Identify which cell holds the provided text, then report its [X, Y] central coordinate. 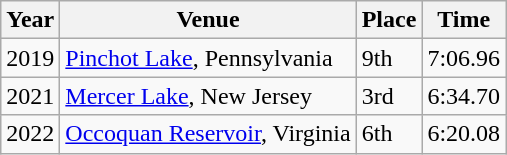
2019 [30, 58]
2021 [30, 96]
2022 [30, 134]
9th [389, 58]
Venue [208, 20]
6th [389, 134]
6:20.08 [464, 134]
7:06.96 [464, 58]
Year [30, 20]
Pinchot Lake, Pennsylvania [208, 58]
Time [464, 20]
Place [389, 20]
3rd [389, 96]
Occoquan Reservoir, Virginia [208, 134]
6:34.70 [464, 96]
Mercer Lake, New Jersey [208, 96]
